Capture the cell that displays the provided text and extract its [x, y] central coordinate. 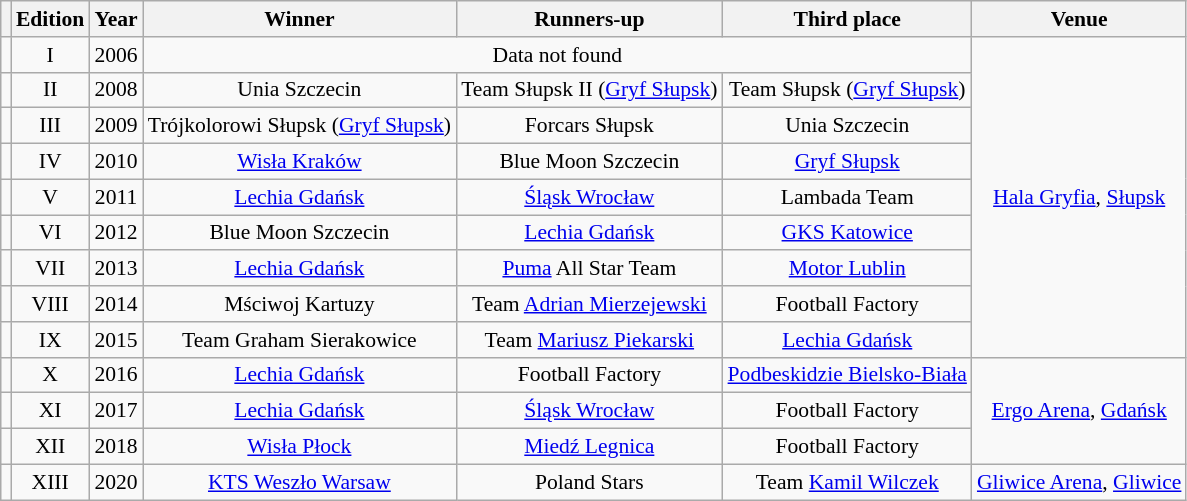
Ergo Arena, Gdańsk [1080, 410]
2017 [116, 411]
2006 [116, 55]
II [50, 90]
Lambada Team [848, 197]
GKS Katowice [848, 233]
2011 [116, 197]
Team Mariusz Piekarski [589, 340]
Wisła Płock [300, 447]
VIII [50, 304]
Team Kamil Wilczek [848, 482]
Miedź Legnica [589, 447]
Forcars Słupsk [589, 126]
VII [50, 269]
XIII [50, 482]
VI [50, 233]
2009 [116, 126]
Trójkolorowi Słupsk (Gryf Słupsk) [300, 126]
2018 [116, 447]
2012 [116, 233]
Team Adrian Mierzejewski [589, 304]
IV [50, 162]
2020 [116, 482]
Venue [1080, 19]
Team Słupsk II (Gryf Słupsk) [589, 90]
Runners-up [589, 19]
Podbeskidzie Bielsko-Biała [848, 375]
XII [50, 447]
2014 [116, 304]
2008 [116, 90]
Data not found [558, 55]
Wisła Kraków [300, 162]
2013 [116, 269]
X [50, 375]
Gryf Słupsk [848, 162]
Year [116, 19]
XI [50, 411]
2016 [116, 375]
2015 [116, 340]
Hala Gryfia, Słupsk [1080, 198]
Puma All Star Team [589, 269]
IX [50, 340]
I [50, 55]
2010 [116, 162]
Third place [848, 19]
KTS Weszło Warsaw [300, 482]
Winner [300, 19]
Mściwoj Kartuzy [300, 304]
Edition [50, 19]
Team Graham Sierakowice [300, 340]
Team Słupsk (Gryf Słupsk) [848, 90]
Motor Lublin [848, 269]
III [50, 126]
Gliwice Arena, Gliwice [1080, 482]
Poland Stars [589, 482]
V [50, 197]
